Detect which cell encompasses the target text, then output its (X, Y) center coordinate. 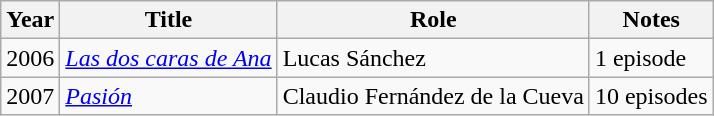
Year (30, 20)
10 episodes (651, 96)
Claudio Fernández de la Cueva (433, 96)
1 episode (651, 58)
Pasión (168, 96)
Lucas Sánchez (433, 58)
Las dos caras de Ana (168, 58)
Notes (651, 20)
Role (433, 20)
2007 (30, 96)
2006 (30, 58)
Title (168, 20)
